Detect which cell encompasses the target text, then output its [x, y] center coordinate. 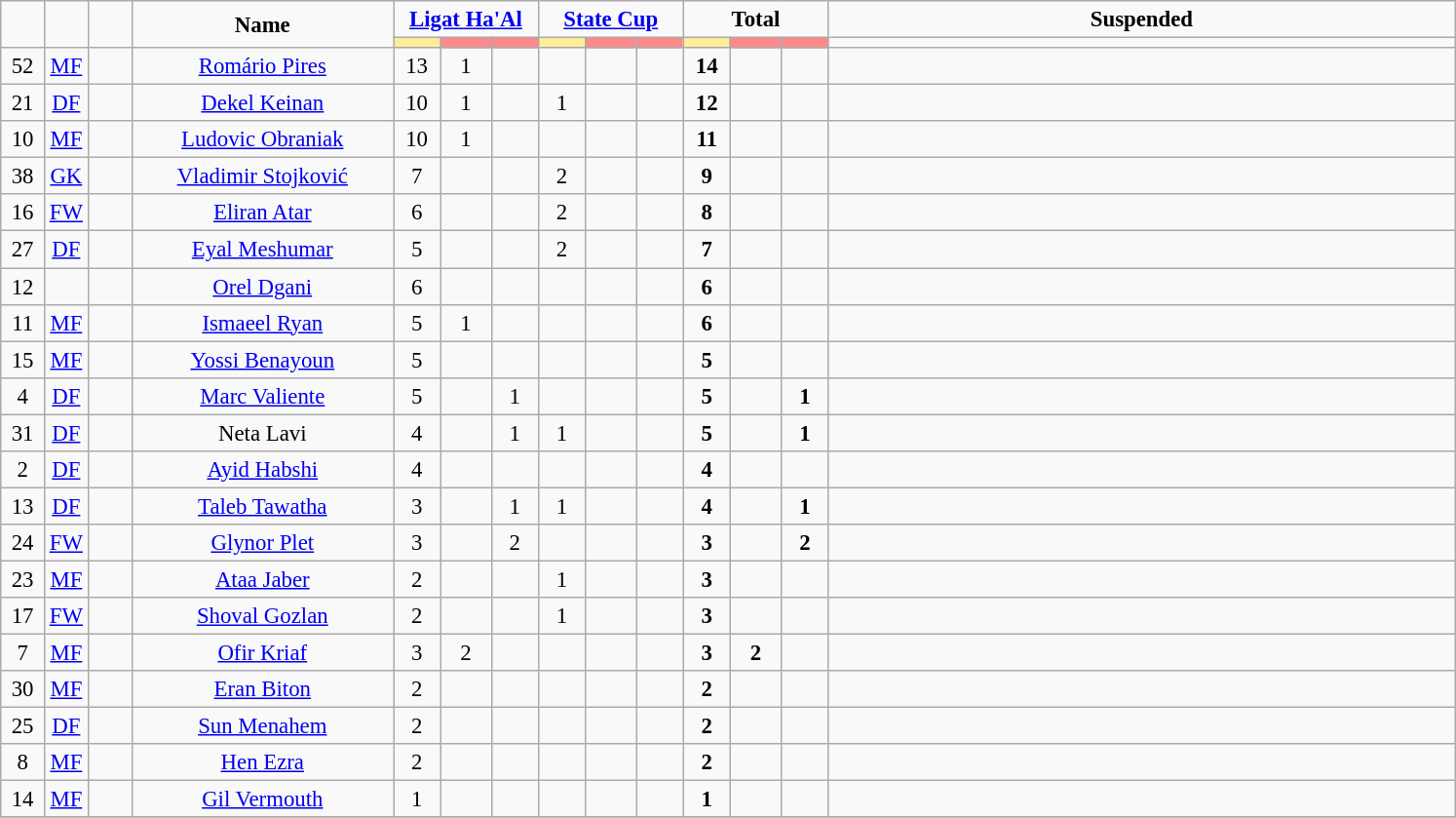
Orel Dgani [263, 287]
GK [66, 176]
Ayid Habshi [263, 470]
Hen Ezra [263, 762]
Ligat Ha'Al [466, 19]
21 [23, 103]
27 [23, 250]
23 [23, 579]
15 [23, 360]
25 [23, 726]
Dekel Keinan [263, 103]
24 [23, 543]
Total [756, 19]
16 [23, 214]
Romário Pires [263, 66]
Ataa Jaber [263, 579]
Eyal Meshumar [263, 250]
Taleb Tawatha [263, 506]
Glynor Plet [263, 543]
Shoval Gozlan [263, 616]
Name [263, 24]
52 [23, 66]
Sun Menahem [263, 726]
State Cup [610, 19]
Eliran Atar [263, 214]
30 [23, 689]
Yossi Benayoun [263, 360]
Neta Lavi [263, 433]
9 [707, 176]
Vladimir Stojković [263, 176]
Eran Biton [263, 689]
Gil Vermouth [263, 799]
Ismaeel Ryan [263, 323]
17 [23, 616]
Marc Valiente [263, 396]
Ofir Kriaf [263, 653]
38 [23, 176]
Ludovic Obraniak [263, 139]
31 [23, 433]
Suspended [1142, 19]
